Identify which cell holds the provided text, then report its [x, y] central coordinate. 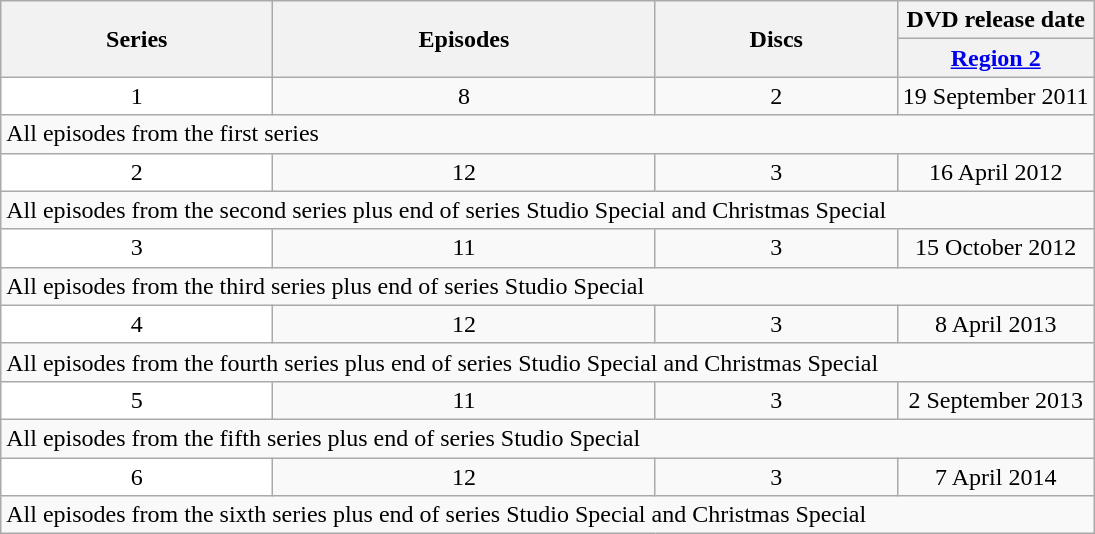
Episodes [464, 39]
Discs [776, 39]
All episodes from the fourth series plus end of series Studio Special and Christmas Special [548, 362]
6 [137, 477]
4 [137, 324]
All episodes from the fifth series plus end of series Studio Special [548, 438]
All episodes from the third series plus end of series Studio Special [548, 286]
19 September 2011 [996, 96]
Series [137, 39]
1 [137, 96]
16 April 2012 [996, 172]
2 September 2013 [996, 400]
8 [464, 96]
All episodes from the second series plus end of series Studio Special and Christmas Special [548, 210]
7 April 2014 [996, 477]
All episodes from the sixth series plus end of series Studio Special and Christmas Special [548, 515]
DVD release date [996, 20]
All episodes from the first series [548, 134]
5 [137, 400]
8 April 2013 [996, 324]
15 October 2012 [996, 248]
Region 2 [996, 58]
